Locate the cell with the specified text and output its [X, Y] center coordinate. 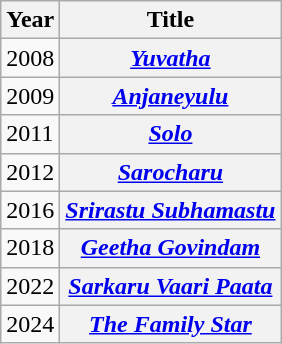
2018 [30, 248]
Anjaneyulu [170, 96]
2016 [30, 210]
2009 [30, 96]
The Family Star [170, 324]
2024 [30, 324]
Yuvatha [170, 58]
Sarocharu [170, 172]
2008 [30, 58]
2011 [30, 134]
Srirastu Subhamastu [170, 210]
Year [30, 20]
2012 [30, 172]
Geetha Govindam [170, 248]
2022 [30, 286]
Sarkaru Vaari Paata [170, 286]
Solo [170, 134]
Title [170, 20]
